Provide the [x, y] coordinate of the cell's center where the given text is located.  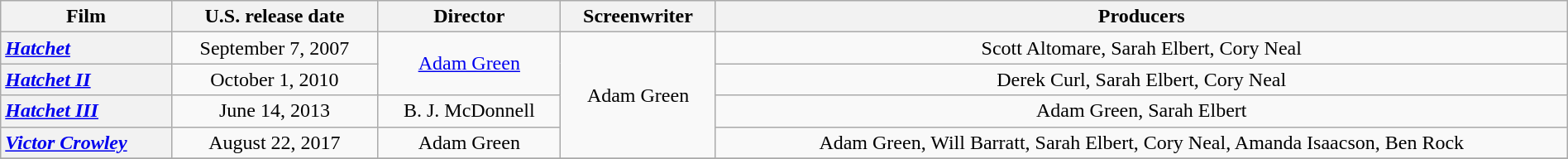
October 1, 2010 [275, 79]
Hatchet [86, 48]
Victor Crowley [86, 142]
Derek Curl, Sarah Elbert, Cory Neal [1141, 79]
August 22, 2017 [275, 142]
September 7, 2007 [275, 48]
June 14, 2013 [275, 111]
Adam Green, Sarah Elbert [1141, 111]
Director [470, 17]
Producers [1141, 17]
Hatchet III [86, 111]
U.S. release date [275, 17]
Hatchet II [86, 79]
Film [86, 17]
Scott Altomare, Sarah Elbert, Cory Neal [1141, 48]
Screenwriter [638, 17]
Adam Green, Will Barratt, Sarah Elbert, Cory Neal, Amanda Isaacson, Ben Rock [1141, 142]
B. J. McDonnell [470, 111]
